Search for the cell housing the specified text and yield its [X, Y] center coordinate. 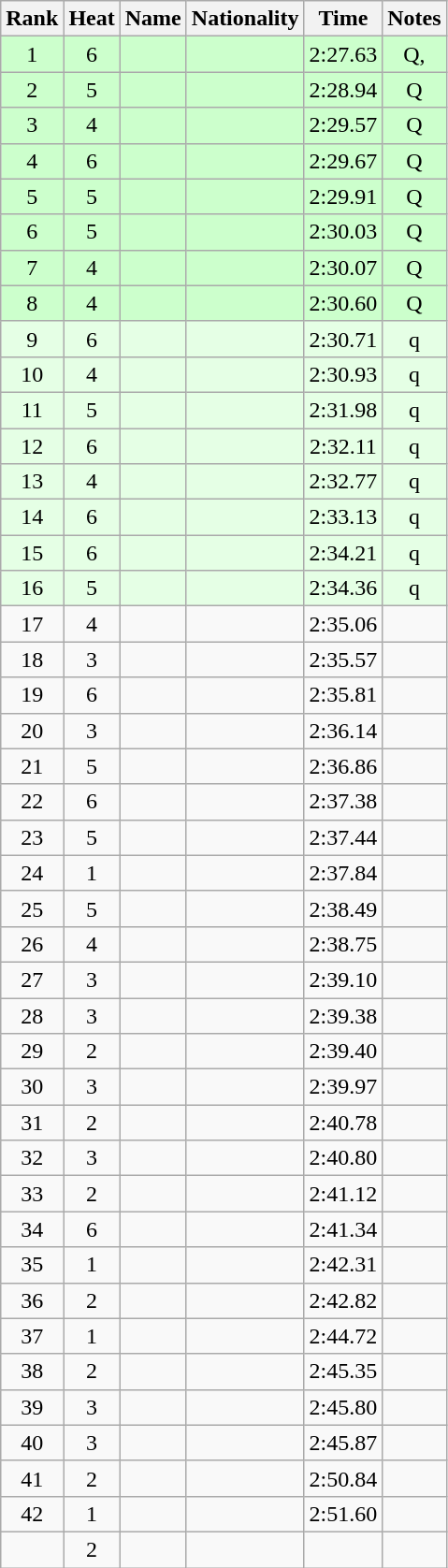
2:29.57 [343, 125]
Q, [414, 54]
22 [32, 802]
29 [32, 1052]
2:34.21 [343, 553]
25 [32, 908]
2:32.11 [343, 446]
38 [32, 1372]
2:37.84 [343, 873]
2:45.35 [343, 1372]
41 [32, 1478]
21 [32, 766]
35 [32, 1265]
2:30.71 [343, 339]
15 [32, 553]
39 [32, 1407]
2:39.38 [343, 1015]
23 [32, 837]
2:44.72 [343, 1336]
2:39.10 [343, 980]
Time [343, 19]
13 [32, 482]
2:40.78 [343, 1123]
20 [32, 731]
36 [32, 1300]
2:35.57 [343, 660]
31 [32, 1123]
16 [32, 588]
2:33.13 [343, 517]
2:30.03 [343, 232]
37 [32, 1336]
18 [32, 660]
26 [32, 944]
2:41.12 [343, 1194]
2:35.06 [343, 624]
2:34.36 [343, 588]
2:39.40 [343, 1052]
2:35.81 [343, 695]
14 [32, 517]
2:27.63 [343, 54]
2:29.67 [343, 161]
2:37.44 [343, 837]
2:37.38 [343, 802]
2:41.34 [343, 1229]
2:30.93 [343, 374]
Rank [32, 19]
30 [32, 1087]
2:42.31 [343, 1265]
2:32.77 [343, 482]
2:40.80 [343, 1158]
2:36.14 [343, 731]
Notes [414, 19]
27 [32, 980]
2:51.60 [343, 1514]
24 [32, 873]
28 [32, 1015]
9 [32, 339]
2:42.82 [343, 1300]
2:38.49 [343, 908]
Heat [92, 19]
7 [32, 268]
34 [32, 1229]
40 [32, 1443]
2:45.80 [343, 1407]
42 [32, 1514]
2:39.97 [343, 1087]
2:30.60 [343, 303]
33 [32, 1194]
2:30.07 [343, 268]
2:31.98 [343, 410]
2:28.94 [343, 90]
2:38.75 [343, 944]
19 [32, 695]
11 [32, 410]
10 [32, 374]
2:45.87 [343, 1443]
8 [32, 303]
2:50.84 [343, 1478]
12 [32, 446]
2:36.86 [343, 766]
Name [153, 19]
2:29.91 [343, 196]
32 [32, 1158]
17 [32, 624]
Nationality [245, 19]
